From the cell containing the given text, extract its center point as [X, Y] coordinate. 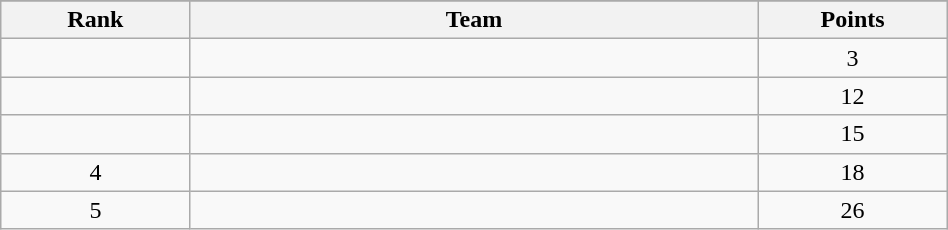
3 [852, 58]
5 [96, 210]
15 [852, 134]
18 [852, 172]
4 [96, 172]
Points [852, 20]
Team [474, 20]
12 [852, 96]
Rank [96, 20]
26 [852, 210]
